Identify which cell holds the provided text, then report its [X, Y] central coordinate. 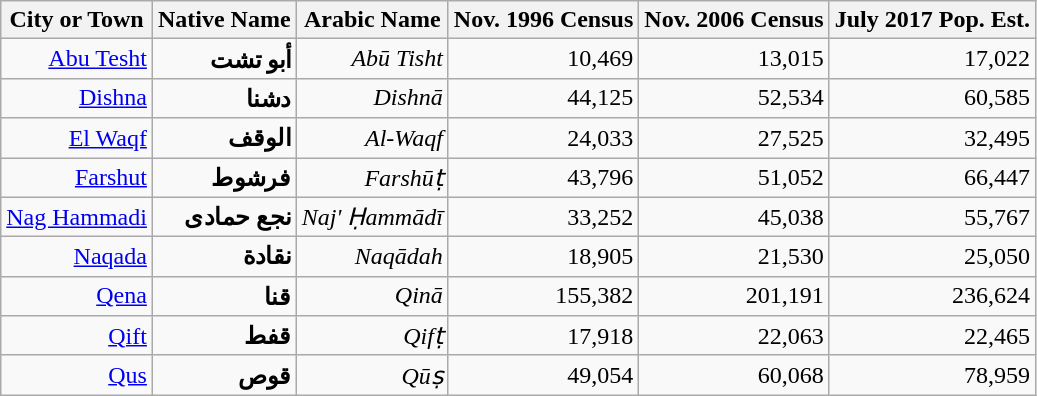
60,068 [734, 375]
52,534 [734, 98]
City or Town [77, 20]
دشنا [224, 98]
July 2017 Pop. Est. [932, 20]
قوص [224, 375]
Nov. 2006 Census [734, 20]
18,905 [543, 257]
78,959 [932, 375]
Qinā [372, 296]
Nov. 1996 Census [543, 20]
10,469 [543, 59]
Qus [77, 375]
Farshut [77, 178]
Qift [77, 336]
17,918 [543, 336]
قفط [224, 336]
Abū Tisht [372, 59]
Farshūṭ [372, 178]
27,525 [734, 138]
51,052 [734, 178]
155,382 [543, 296]
Al-Waqf [372, 138]
60,585 [932, 98]
55,767 [932, 217]
201,191 [734, 296]
22,063 [734, 336]
Dishna [77, 98]
Qena [77, 296]
44,125 [543, 98]
21,530 [734, 257]
25,050 [932, 257]
Native Name [224, 20]
236,624 [932, 296]
Qifṭ [372, 336]
فرشوط [224, 178]
66,447 [932, 178]
El Waqf [77, 138]
Arabic Name [372, 20]
Dishnā [372, 98]
32,495 [932, 138]
نجع حمادى [224, 217]
الوقف [224, 138]
Naqada [77, 257]
45,038 [734, 217]
Qūṣ [372, 375]
قنا [224, 296]
Abu Tesht [77, 59]
43,796 [543, 178]
Naj' Ḥammādī [372, 217]
17,022 [932, 59]
33,252 [543, 217]
Naqādah [372, 257]
أبو تشت [224, 59]
Nag Hammadi [77, 217]
49,054 [543, 375]
22,465 [932, 336]
24,033 [543, 138]
13,015 [734, 59]
نقادة [224, 257]
